Scan for the cell matching the given text and deliver its (X, Y) coordinate at center. 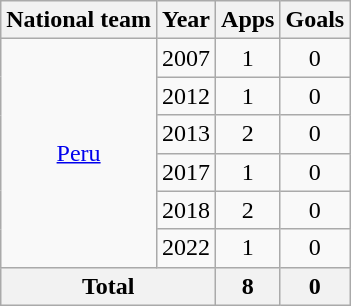
National team (79, 20)
Peru (79, 153)
Goals (315, 20)
2022 (186, 248)
8 (248, 286)
2018 (186, 210)
2013 (186, 134)
2007 (186, 58)
Year (186, 20)
2012 (186, 96)
Total (108, 286)
2017 (186, 172)
Apps (248, 20)
